Find where the given text appears and provide that cell's center as [X, Y] coordinate. 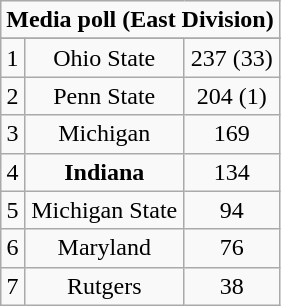
6 [12, 248]
Media poll (East Division) [140, 20]
204 (1) [232, 96]
38 [232, 286]
Penn State [104, 96]
Ohio State [104, 58]
7 [12, 286]
3 [12, 134]
4 [12, 172]
Maryland [104, 248]
Michigan State [104, 210]
Michigan [104, 134]
1 [12, 58]
237 (33) [232, 58]
Indiana [104, 172]
Rutgers [104, 286]
76 [232, 248]
134 [232, 172]
94 [232, 210]
5 [12, 210]
169 [232, 134]
2 [12, 96]
